Find where the given text appears and provide that cell's center as [x, y] coordinate. 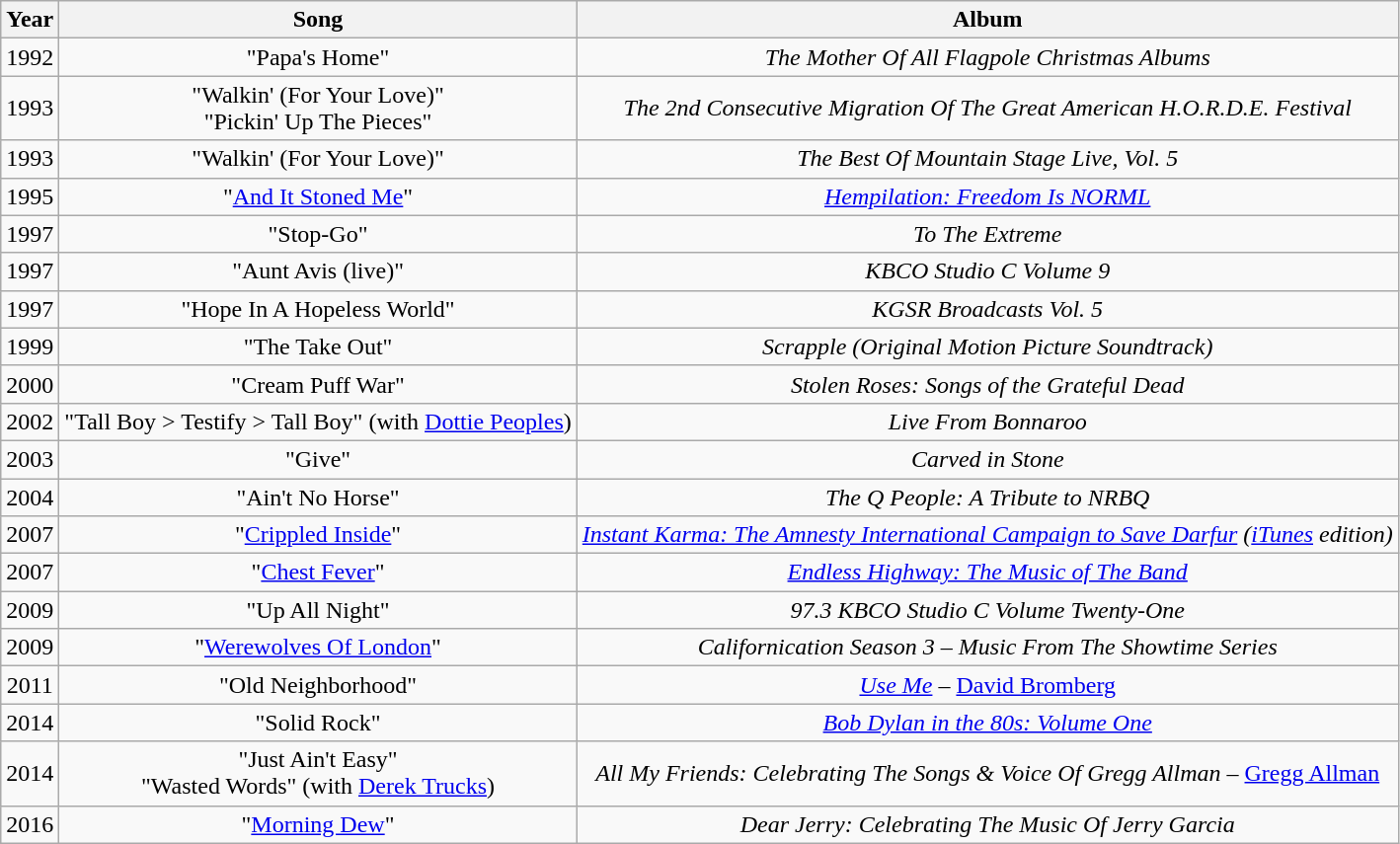
The 2nd Consecutive Migration Of The Great American H.O.R.D.E. Festival [987, 109]
The Q People: A Tribute to NRBQ [987, 497]
"Walkin' (For Your Love)""Pickin' Up The Pieces" [318, 109]
Use Me – David Bromberg [987, 685]
"Solid Rock" [318, 723]
Stolen Roses: Songs of the Grateful Dead [987, 384]
KBCO Studio C Volume 9 [987, 271]
1999 [30, 346]
"And It Stoned Me" [318, 196]
Bob Dylan in the 80s: Volume One [987, 723]
"Crippled Inside" [318, 535]
"Give" [318, 459]
"Morning Dew" [318, 824]
2016 [30, 824]
"Werewolves Of London" [318, 648]
Dear Jerry: Celebrating The Music Of Jerry Garcia [987, 824]
Year [30, 20]
Scrapple (Original Motion Picture Soundtrack) [987, 346]
2004 [30, 497]
2003 [30, 459]
Instant Karma: The Amnesty International Campaign to Save Darfur (iTunes edition) [987, 535]
"Old Neighborhood" [318, 685]
Californication Season 3 – Music From The Showtime Series [987, 648]
"Tall Boy > Testify > Tall Boy" (with Dottie Peoples) [318, 422]
Endless Highway: The Music of The Band [987, 573]
2002 [30, 422]
Hempilation: Freedom Is NORML [987, 196]
Song [318, 20]
1995 [30, 196]
97.3 KBCO Studio C Volume Twenty-One [987, 610]
2000 [30, 384]
Album [987, 20]
2011 [30, 685]
"The Take Out" [318, 346]
1992 [30, 57]
"Hope In A Hopeless World" [318, 309]
The Mother Of All Flagpole Christmas Albums [987, 57]
"Chest Fever" [318, 573]
"Cream Puff War" [318, 384]
"Stop-Go" [318, 234]
"Aunt Avis (live)" [318, 271]
"Walkin' (For Your Love)" [318, 159]
"Ain't No Horse" [318, 497]
"Papa's Home" [318, 57]
The Best Of Mountain Stage Live, Vol. 5 [987, 159]
To The Extreme [987, 234]
KGSR Broadcasts Vol. 5 [987, 309]
All My Friends: Celebrating The Songs & Voice Of Gregg Allman – Gregg Allman [987, 774]
Live From Bonnaroo [987, 422]
"Just Ain't Easy""Wasted Words" (with Derek Trucks) [318, 774]
Carved in Stone [987, 459]
"Up All Night" [318, 610]
